Identify which cell holds the provided text, then report its (x, y) central coordinate. 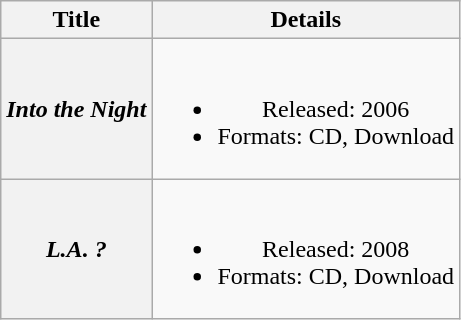
Released: 2006Formats: CD, Download (306, 109)
L.A. ? (76, 249)
Into the Night (76, 109)
Details (306, 20)
Title (76, 20)
Released: 2008Formats: CD, Download (306, 249)
